Scan for the cell matching the given text and deliver its [X, Y] coordinate at center. 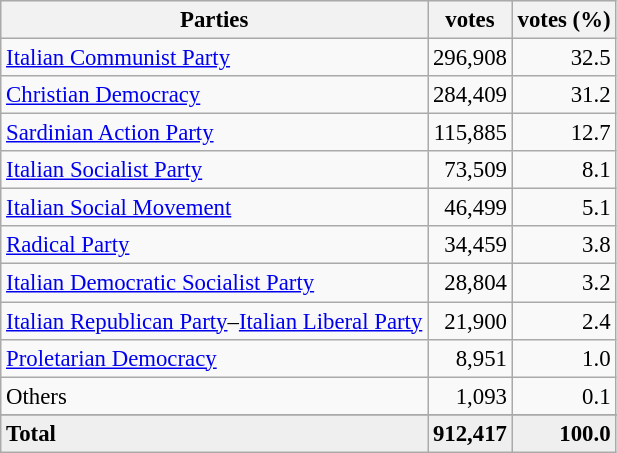
100.0 [564, 433]
8,951 [470, 358]
Italian Communist Party [214, 58]
votes [470, 20]
32.5 [564, 58]
46,499 [470, 208]
21,900 [470, 321]
Italian Socialist Party [214, 170]
Christian Democracy [214, 95]
Sardinian Action Party [214, 133]
2.4 [564, 321]
Radical Party [214, 245]
Italian Social Movement [214, 208]
Proletarian Democracy [214, 358]
912,417 [470, 433]
31.2 [564, 95]
0.1 [564, 396]
28,804 [470, 283]
115,885 [470, 133]
votes (%) [564, 20]
Parties [214, 20]
12.7 [564, 133]
3.8 [564, 245]
Others [214, 396]
Total [214, 433]
3.2 [564, 283]
284,409 [470, 95]
1.0 [564, 358]
Italian Republican Party–Italian Liberal Party [214, 321]
1,093 [470, 396]
34,459 [470, 245]
8.1 [564, 170]
5.1 [564, 208]
73,509 [470, 170]
296,908 [470, 58]
Italian Democratic Socialist Party [214, 283]
